Capture the cell that displays the provided text and extract its [X, Y] central coordinate. 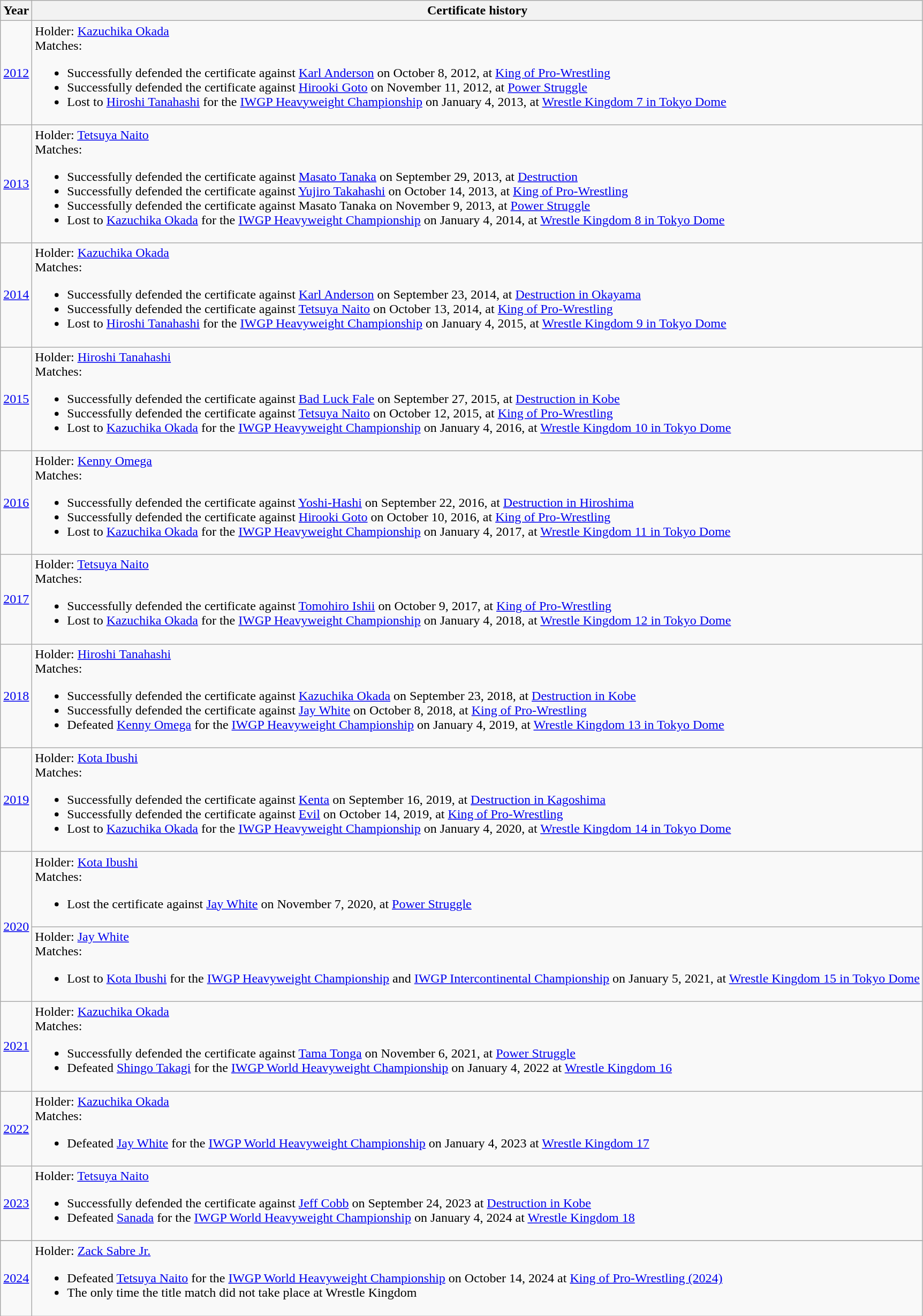
Year [16, 11]
Certificate history [478, 11]
2024 [16, 1279]
Holder: Kota IbushiMatches:Lost the certificate against Jay White on November 7, 2020, at Power Struggle [478, 889]
2023 [16, 1204]
2019 [16, 800]
2015 [16, 399]
2018 [16, 696]
2020 [16, 926]
2022 [16, 1128]
2017 [16, 599]
2016 [16, 503]
Holder: Kazuchika OkadaMatches:Defeated Jay White for the IWGP World Heavyweight Championship on January 4, 2023 at Wrestle Kingdom 17 [478, 1128]
2013 [16, 184]
2012 [16, 73]
2021 [16, 1046]
2014 [16, 295]
